Return the [x, y] coordinate for the center point of the cell that contains the specified text.  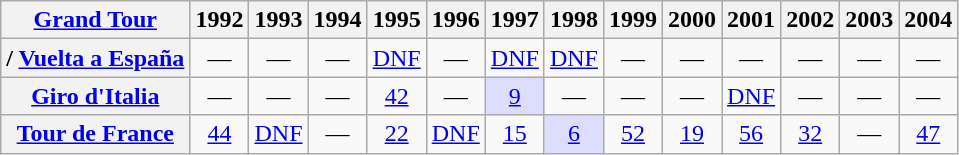
9 [514, 96]
2002 [810, 20]
56 [752, 134]
42 [396, 96]
1999 [632, 20]
19 [692, 134]
47 [928, 134]
2004 [928, 20]
22 [396, 134]
15 [514, 134]
1998 [574, 20]
32 [810, 134]
1995 [396, 20]
/ Vuelta a España [96, 58]
1994 [338, 20]
52 [632, 134]
44 [220, 134]
6 [574, 134]
Grand Tour [96, 20]
1993 [278, 20]
2001 [752, 20]
1996 [456, 20]
1992 [220, 20]
2000 [692, 20]
Giro d'Italia [96, 96]
2003 [870, 20]
1997 [514, 20]
Tour de France [96, 134]
